From the cell containing the given text, extract its center point as [X, Y] coordinate. 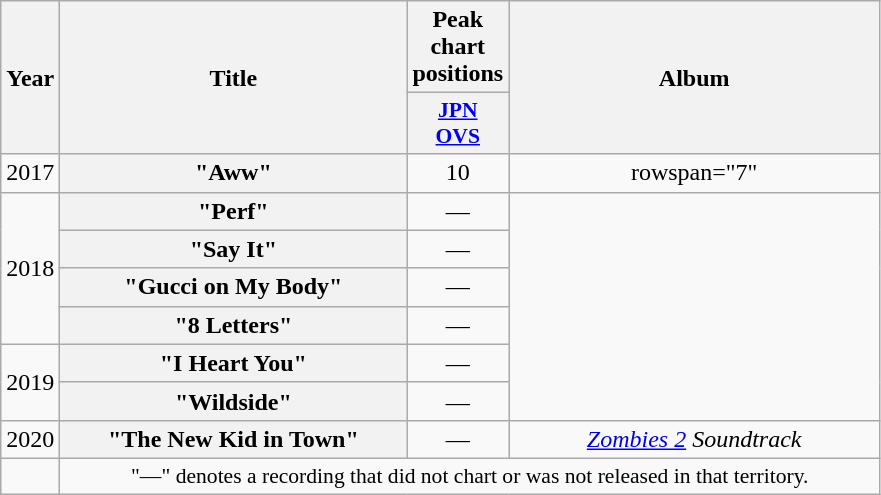
2019 [30, 382]
Title [234, 78]
"Wildside" [234, 401]
"I Heart You" [234, 363]
"Perf" [234, 211]
rowspan="7" [694, 173]
"8 Letters" [234, 325]
JPNOVS [458, 124]
"Gucci on My Body" [234, 287]
Peak chart positions [458, 47]
10 [458, 173]
2020 [30, 439]
"The New Kid in Town" [234, 439]
Year [30, 78]
Album [694, 78]
"—" denotes a recording that did not chart or was not released in that territory. [470, 476]
"Aww" [234, 173]
2017 [30, 173]
"Say It" [234, 249]
2018 [30, 268]
Zombies 2 Soundtrack [694, 439]
